Determine the (x, y) coordinate at the center of the cell enclosing the given text.  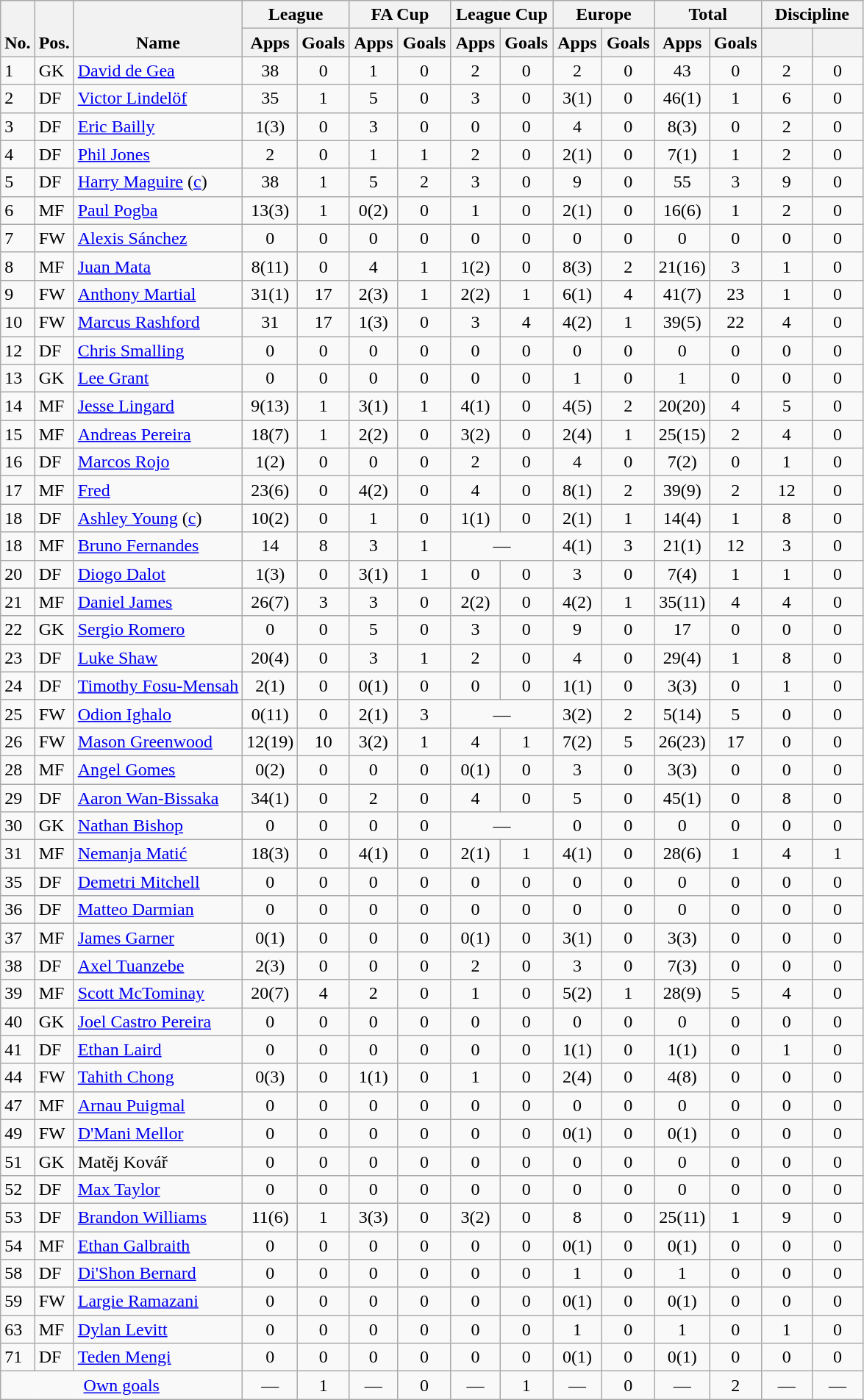
Paul Pogba (158, 210)
28(6) (682, 854)
League (296, 15)
26 (18, 742)
Matteo Darmian (158, 910)
26(7) (271, 602)
15 (18, 434)
58 (18, 1274)
Angel Gomes (158, 769)
14(4) (682, 518)
39(9) (682, 490)
D'Mani Mellor (158, 1133)
31(1) (271, 294)
20(20) (682, 406)
24 (18, 686)
11(6) (271, 1217)
Fred (158, 490)
49 (18, 1133)
20(7) (271, 994)
Chris Smalling (158, 351)
Lee Grant (158, 378)
Own goals (122, 1385)
Matěj Kovář (158, 1161)
7 (18, 238)
39(5) (682, 322)
4(8) (682, 1077)
Total (707, 15)
Di'Shon Bernard (158, 1274)
Ethan Laird (158, 1049)
Ethan Galbraith (158, 1246)
Alexis Sánchez (158, 238)
23(6) (271, 490)
Axel Tuanzebe (158, 966)
0(11) (271, 714)
7(3) (682, 966)
Sergio Romero (158, 630)
28(9) (682, 994)
4(5) (578, 406)
Brandon Williams (158, 1217)
21 (18, 602)
18(7) (271, 434)
40 (18, 1022)
21(16) (682, 266)
Scott McTominay (158, 994)
53 (18, 1217)
Juan Mata (158, 266)
16(6) (682, 210)
Timothy Fosu-Mensah (158, 686)
25(11) (682, 1217)
5(14) (682, 714)
Europe (604, 15)
Eric Bailly (158, 126)
Arnau Puigmal (158, 1105)
37 (18, 938)
71 (18, 1357)
18(3) (271, 854)
Harry Maguire (c) (158, 182)
Andreas Pereira (158, 434)
David de Gea (158, 71)
Marcus Rashford (158, 322)
12(19) (271, 742)
59 (18, 1302)
39 (18, 994)
13(3) (271, 210)
28 (18, 769)
29(4) (682, 658)
20(4) (271, 658)
21(1) (682, 546)
No. (18, 29)
Luke Shaw (158, 658)
10(2) (271, 518)
Max Taylor (158, 1189)
Nemanja Matić (158, 854)
13 (18, 378)
45(1) (682, 797)
Diogo Dalot (158, 574)
Tahith Chong (158, 1077)
League Cup (501, 15)
0(3) (271, 1077)
41 (18, 1049)
Dylan Levitt (158, 1329)
20 (18, 574)
30 (18, 826)
Mason Greenwood (158, 742)
Discipline (812, 15)
Odion Ighalo (158, 714)
51 (18, 1161)
James Garner (158, 938)
25(15) (682, 434)
26(23) (682, 742)
Pos. (54, 29)
Largie Ramazani (158, 1302)
Marcos Rojo (158, 462)
34(1) (271, 797)
6(1) (578, 294)
Ashley Young (c) (158, 518)
Teden Mengi (158, 1357)
7(1) (682, 154)
52 (18, 1189)
16 (18, 462)
9(13) (271, 406)
Joel Castro Pereira (158, 1022)
54 (18, 1246)
Demetri Mitchell (158, 882)
44 (18, 1077)
Bruno Fernandes (158, 546)
8(1) (578, 490)
25 (18, 714)
63 (18, 1329)
46(1) (682, 98)
41(7) (682, 294)
Jesse Lingard (158, 406)
5(2) (578, 994)
29 (18, 797)
Victor Lindelöf (158, 98)
Anthony Martial (158, 294)
Aaron Wan-Bissaka (158, 797)
8(11) (271, 266)
Nathan Bishop (158, 826)
FA Cup (400, 15)
Phil Jones (158, 154)
7(4) (682, 574)
43 (682, 71)
Daniel James (158, 602)
47 (18, 1105)
Name (158, 29)
35(11) (682, 602)
55 (682, 182)
36 (18, 910)
